Return (x, y) of the center of cell containing provided text 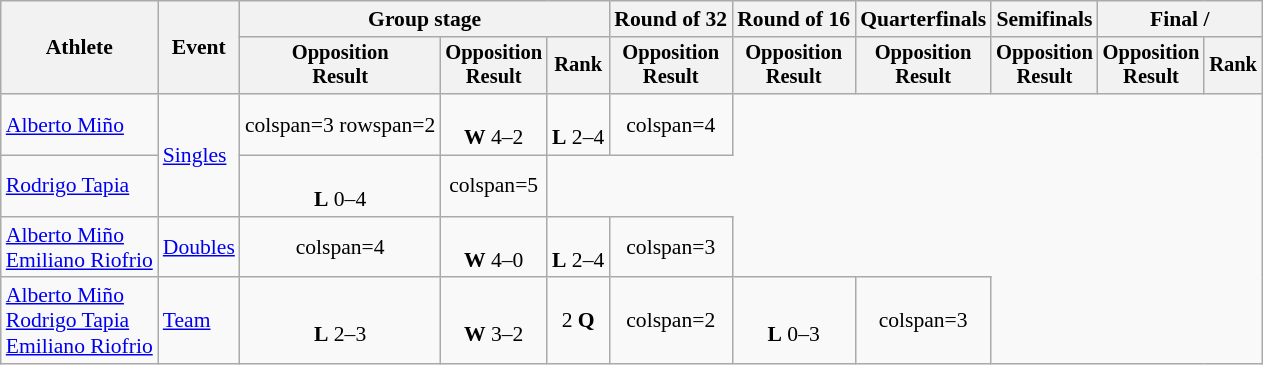
Alberto MiñoEmiliano Riofrio (80, 248)
Round of 16 (794, 19)
Event (199, 48)
Rodrigo Tapia (80, 186)
Team (199, 322)
colspan=2 (670, 322)
Quarterfinals (923, 19)
L 0–3 (794, 322)
L 0–4 (340, 186)
Alberto MiñoRodrigo TapiaEmiliano Riofrio (80, 322)
Alberto Miño (80, 124)
Doubles (199, 248)
Athlete (80, 48)
colspan=3 rowspan=2 (340, 124)
W 4–2 (494, 124)
W 3–2 (494, 322)
Final / (1180, 19)
Semifinals (1044, 19)
W 4–0 (494, 248)
colspan=5 (494, 186)
Round of 32 (670, 19)
Group stage (424, 19)
Singles (199, 155)
2 Q (578, 322)
L 2–3 (340, 322)
